Return (X, Y) of the center of cell containing provided text 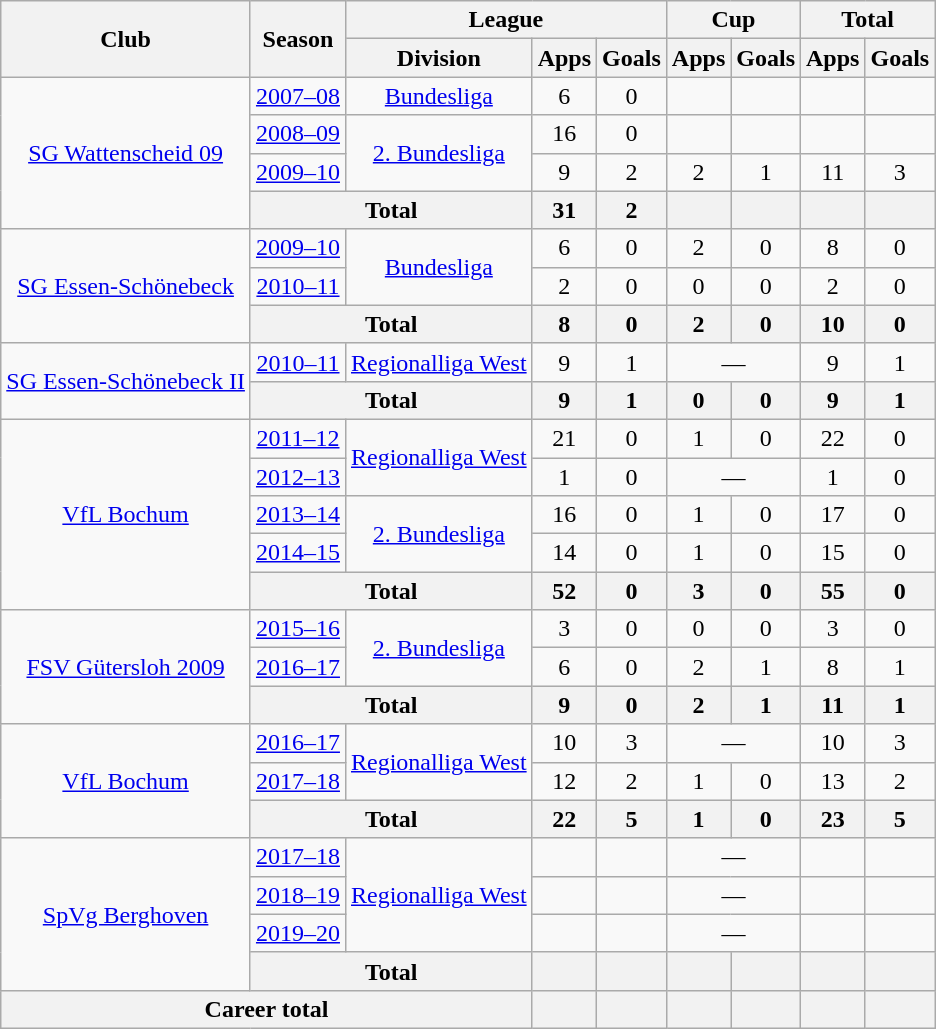
2012–13 (298, 477)
15 (833, 553)
SG Wattenscheid 09 (126, 153)
21 (564, 438)
2011–12 (298, 438)
FSV Gütersloh 2009 (126, 667)
SpVg Berghoven (126, 914)
2007–08 (298, 96)
52 (564, 591)
2014–15 (298, 553)
League (506, 20)
17 (833, 515)
31 (564, 210)
Club (126, 39)
2013–14 (298, 515)
55 (833, 591)
SG Essen-Schönebeck (126, 286)
Cup (733, 20)
Season (298, 39)
Career total (266, 1009)
Division (438, 58)
2015–16 (298, 629)
2018–19 (298, 895)
23 (833, 819)
13 (833, 781)
12 (564, 781)
2008–09 (298, 134)
SG Essen-Schönebeck II (126, 381)
2019–20 (298, 933)
14 (564, 553)
